Identify which cell holds the provided text, then report its (X, Y) central coordinate. 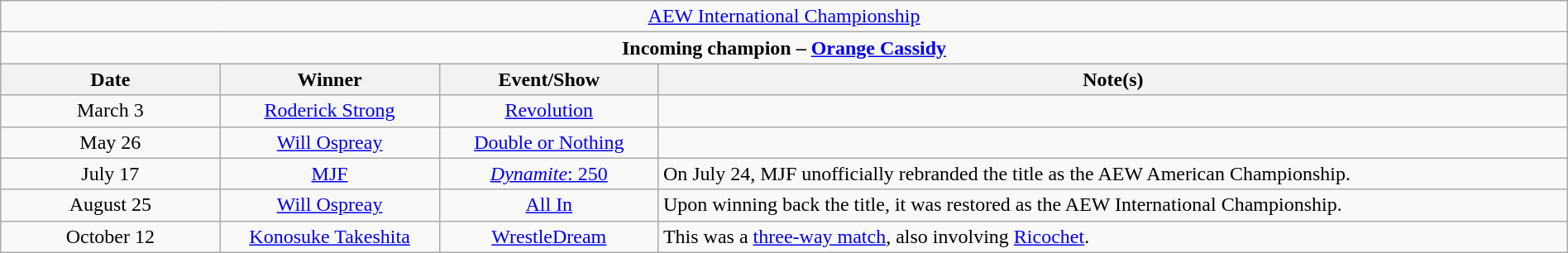
Revolution (549, 111)
On July 24, MJF unofficially rebranded the title as the AEW American Championship. (1113, 174)
Incoming champion – Orange Cassidy (784, 48)
Upon winning back the title, it was restored as the AEW International Championship. (1113, 205)
Double or Nothing (549, 142)
Note(s) (1113, 79)
All In (549, 205)
Dynamite: 250 (549, 174)
Konosuke Takeshita (329, 236)
October 12 (111, 236)
August 25 (111, 205)
This was a three-way match, also involving Ricochet. (1113, 236)
WrestleDream (549, 236)
MJF (329, 174)
Winner (329, 79)
Date (111, 79)
July 17 (111, 174)
Event/Show (549, 79)
AEW International Championship (784, 17)
May 26 (111, 142)
Roderick Strong (329, 111)
March 3 (111, 111)
